Scan for the cell matching the given text and deliver its [x, y] coordinate at center. 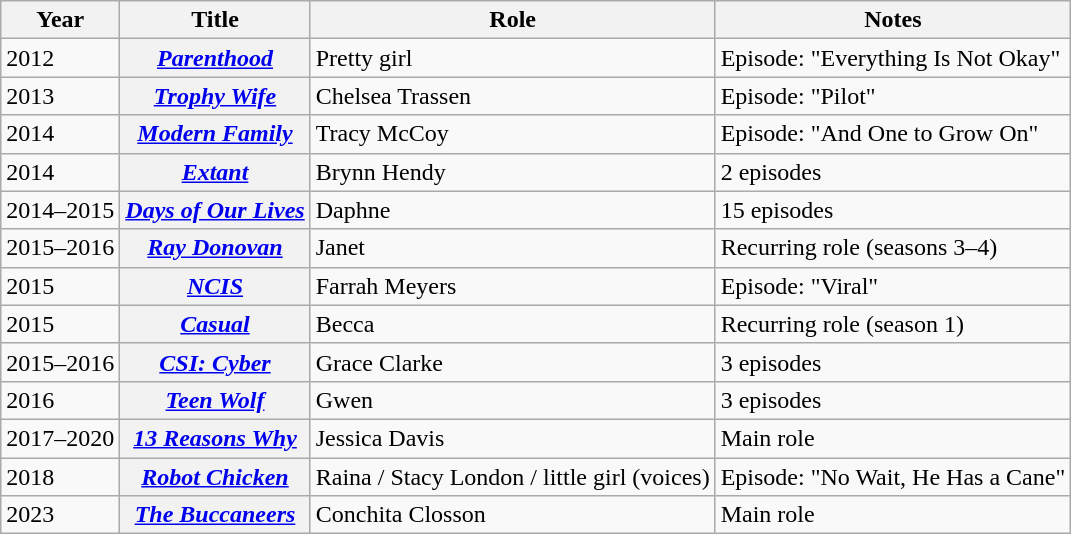
Episode: "Everything Is Not Okay" [893, 58]
2012 [60, 58]
Teen Wolf [215, 400]
2018 [60, 477]
Episode: "Pilot" [893, 96]
Title [215, 20]
2014–2015 [60, 210]
Extant [215, 172]
Modern Family [215, 134]
Ray Donovan [215, 248]
Jessica Davis [512, 438]
Role [512, 20]
Year [60, 20]
15 episodes [893, 210]
Gwen [512, 400]
Daphne [512, 210]
2 episodes [893, 172]
Episode: "And One to Grow On" [893, 134]
Casual [215, 324]
Parenthood [215, 58]
Notes [893, 20]
NCIS [215, 286]
Raina / Stacy London / little girl (voices) [512, 477]
CSI: Cyber [215, 362]
Days of Our Lives [215, 210]
Brynn Hendy [512, 172]
Episode: "No Wait, He Has a Cane" [893, 477]
13 Reasons Why [215, 438]
2017–2020 [60, 438]
Becca [512, 324]
Tracy McCoy [512, 134]
Trophy Wife [215, 96]
Grace Clarke [512, 362]
Robot Chicken [215, 477]
2023 [60, 515]
Episode: "Viral" [893, 286]
Chelsea Trassen [512, 96]
Farrah Meyers [512, 286]
Conchita Closson [512, 515]
2016 [60, 400]
Janet [512, 248]
Recurring role (seasons 3–4) [893, 248]
Pretty girl [512, 58]
Recurring role (season 1) [893, 324]
The Buccaneers [215, 515]
2013 [60, 96]
